Locate the cell with the specified text and output its (X, Y) center coordinate. 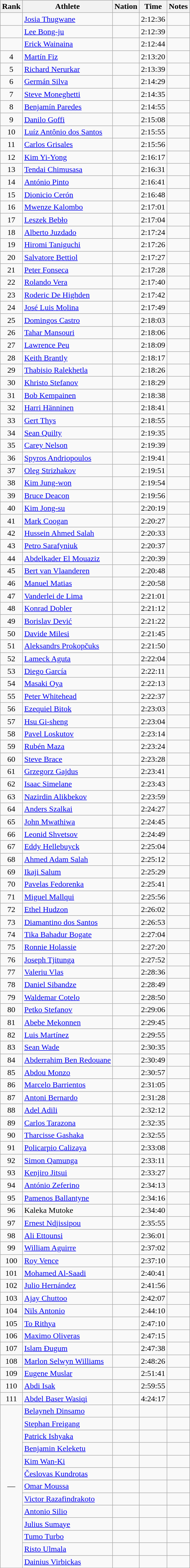
Kim Jung-won (68, 483)
Tahar Mansouri (68, 332)
94 (11, 1185)
5 (11, 69)
51 (11, 646)
Joseph Tjitunga (68, 960)
Antonio Silio (68, 1511)
Petro Sarafyniuk (68, 546)
87 (11, 1098)
4 (11, 57)
Abderrahim Ben Redouane (68, 1060)
Roy Vence (68, 1261)
9 (11, 119)
2:12:36 (153, 19)
100 (11, 1261)
97 (11, 1223)
75 (11, 947)
2:22:04 (153, 659)
Julius Sumaye (68, 1524)
2:41:56 (153, 1286)
86 (11, 1085)
76 (11, 960)
70 (11, 884)
2:15:56 (153, 144)
101 (11, 1273)
Khristo Stefanov (68, 383)
2:19:56 (153, 496)
31 (11, 395)
Eugene Muslar (68, 1374)
José Luis Molina (68, 307)
47 (11, 596)
Ethel Hudzon (68, 909)
33 (11, 420)
Rank (11, 7)
63 (11, 797)
15 (11, 195)
17 (11, 220)
Abdi Isak (68, 1386)
14 (11, 182)
Ernest Ndjissipou (68, 1223)
2:31:05 (153, 1085)
2:22:11 (153, 671)
Tumo Turbo (68, 1536)
90 (11, 1135)
2:28:50 (153, 997)
2:25:04 (153, 847)
Bert van Vlaanderen (68, 571)
Masaki Oya (68, 684)
2:13:39 (153, 69)
2:17:28 (153, 270)
2:40:41 (153, 1273)
2:21:12 (153, 609)
7 (11, 94)
2:18:29 (153, 383)
Miguel Mallqui (68, 897)
49 (11, 621)
Islam Ðugum (68, 1348)
2:21:22 (153, 621)
Policarpio Calizaya (68, 1148)
2:51:41 (153, 1374)
2:17:49 (153, 307)
2:16:17 (153, 157)
Martín Fiz (68, 57)
99 (11, 1248)
2:31:28 (153, 1098)
88 (11, 1110)
Gert Thys (68, 420)
Tharcisse Gashaka (68, 1135)
Grzegorz Gajdus (68, 772)
13 (11, 170)
77 (11, 972)
2:20:19 (153, 508)
Benjamin Keleketu (68, 1449)
2:15:08 (153, 119)
34 (11, 433)
Nation (126, 7)
William Aguirre (68, 1248)
António Zeferino (68, 1185)
Thabisio Ralekhetla (68, 370)
Luíz Antônio dos Santos (68, 132)
Erick Wainaina (68, 44)
Stephan Freigang (68, 1424)
2:33:08 (153, 1148)
2:23:24 (153, 746)
Hussein Ahmed Salah (68, 533)
Anders Szalkai (68, 809)
2:27:04 (153, 934)
Hsu Gi-sheng (68, 721)
Manuel Matias (68, 584)
Hiromi Taniguchi (68, 245)
Belayneh Dinsamo (68, 1411)
2:17:42 (153, 295)
Česlovas Kundrotas (68, 1474)
Aleksandrs Prokopčuks (68, 646)
48 (11, 609)
110 (11, 1386)
103 (11, 1298)
2:18:55 (153, 420)
21 (11, 270)
Mwenze Kalombo (68, 207)
91 (11, 1148)
62 (11, 784)
Carlos Tarazona (68, 1123)
45 (11, 571)
Dionicio Cerón (68, 195)
Harri Hänninen (68, 408)
18 (11, 232)
2:19:35 (153, 433)
2:32:55 (153, 1135)
74 (11, 934)
2:20:58 (153, 584)
2:25:56 (153, 897)
72 (11, 909)
2:23:43 (153, 784)
2:30:57 (153, 1072)
41 (11, 521)
2:18:06 (153, 332)
Dainius Virbickas (68, 1561)
58 (11, 734)
105 (11, 1323)
2:37:02 (153, 1248)
29 (11, 370)
2:17:26 (153, 245)
56 (11, 709)
Lee Bong-ju (68, 32)
2:18:03 (153, 320)
Ronnie Holassie (68, 947)
16 (11, 207)
37 (11, 470)
Vanderlei de Lima (68, 596)
2:25:29 (153, 872)
Time (153, 7)
111 (11, 1399)
2:23:41 (153, 772)
Leonid Shvetsov (68, 834)
109 (11, 1374)
2:20:37 (153, 546)
2:17:27 (153, 257)
Omar Moussa (68, 1486)
Maximo Oliveras (68, 1336)
26 (11, 332)
Mohamed Al-Saadi (68, 1273)
66 (11, 834)
2:48:26 (153, 1361)
44 (11, 558)
64 (11, 809)
2:25:41 (153, 884)
2:21:45 (153, 634)
Luis Martínez (68, 1035)
2:30:35 (153, 1047)
Isaac Simelane (68, 784)
68 (11, 859)
38 (11, 483)
8 (11, 107)
2:29:55 (153, 1035)
Valeriu Vlas (68, 972)
Carey Nelson (68, 445)
79 (11, 997)
81 (11, 1022)
Tika Bahadur Bogate (68, 934)
Salvatore Bettiol (68, 257)
2:32:35 (153, 1123)
John Mwathiwa (68, 822)
2:32:12 (153, 1110)
Sean Wade (68, 1047)
19 (11, 245)
Alberto Juzdado (68, 232)
11 (11, 144)
104 (11, 1311)
46 (11, 584)
78 (11, 985)
António Pinto (68, 182)
6 (11, 82)
2:20:39 (153, 558)
Victor Razafindrakoto (68, 1499)
2:23:28 (153, 759)
60 (11, 759)
42 (11, 533)
Nazirdin Alikbekov (68, 797)
2:12:44 (153, 44)
Daniel Sibandze (68, 985)
50 (11, 634)
59 (11, 746)
Bruce Deacon (68, 496)
Kenjiro Jitsui (68, 1173)
Kim Wan-Ki (68, 1461)
83 (11, 1047)
2:17:24 (153, 232)
2:28:49 (153, 985)
Lawrence Peu (68, 345)
2:16:41 (153, 182)
30 (11, 383)
2:12:39 (153, 32)
2:23:59 (153, 797)
54 (11, 684)
Kaleka Mutoke (68, 1211)
Eddy Hellebuyck (68, 847)
2:18:17 (153, 357)
2:34:13 (153, 1185)
2:33:11 (153, 1160)
2:18:26 (153, 370)
— (11, 1487)
Kim Jong-su (68, 508)
2:19:41 (153, 458)
Peter Whitehead (68, 696)
24 (11, 307)
Peter Fonseca (68, 270)
2:59:55 (153, 1386)
Abebe Mekonnen (68, 1022)
2:16:48 (153, 195)
2:47:38 (153, 1348)
43 (11, 546)
20 (11, 257)
Ajay Chuttoo (68, 1298)
102 (11, 1286)
Pamenos Ballantyne (68, 1198)
2:27:20 (153, 947)
Leszek Bebło (68, 220)
Diamantino dos Santos (68, 922)
Abdel Baser Wasiqi (68, 1399)
Richard Nerurkar (68, 69)
Athlete (68, 7)
107 (11, 1348)
2:20:33 (153, 533)
108 (11, 1361)
36 (11, 458)
2:20:27 (153, 521)
Risto Ulmala (68, 1549)
Domingos Castro (68, 320)
2:34:40 (153, 1211)
Rolando Vera (68, 282)
Benjamín Paredes (68, 107)
2:19:54 (153, 483)
2:44:10 (153, 1311)
Rubén Maza (68, 746)
Abdelkader El Mouaziz (68, 558)
22 (11, 282)
Abdou Monzo (68, 1072)
69 (11, 872)
2:14:29 (153, 82)
80 (11, 1010)
2:34:16 (153, 1198)
61 (11, 772)
25 (11, 320)
Mark Coogan (68, 521)
2:19:51 (153, 470)
Steve Moneghetti (68, 94)
12 (11, 157)
2:22:13 (153, 684)
57 (11, 721)
67 (11, 847)
2:30:49 (153, 1060)
2:18:38 (153, 395)
84 (11, 1060)
2:17:01 (153, 207)
32 (11, 408)
Pavel Loskutov (68, 734)
Julio Hernández (68, 1286)
Konrad Dobler (68, 609)
55 (11, 696)
Petko Stefanov (68, 1010)
2:29:45 (153, 1022)
2:47:10 (153, 1323)
Danilo Goffi (68, 119)
Borislav Dević (68, 621)
82 (11, 1035)
2:24:49 (153, 834)
35 (11, 445)
Josia Thugwane (68, 19)
Ikaji Salum (68, 872)
Tendai Chimusasa (68, 170)
2:17:04 (153, 220)
2:29:06 (153, 1010)
27 (11, 345)
2:18:41 (153, 408)
2:26:53 (153, 922)
2:33:27 (153, 1173)
2:16:31 (153, 170)
39 (11, 496)
Bob Kempainen (68, 395)
Pavelas Fedorenka (68, 884)
Antoni Bernardo (68, 1098)
92 (11, 1160)
53 (11, 671)
2:18:09 (153, 345)
2:23:03 (153, 709)
2:24:27 (153, 809)
Lameck Aguta (68, 659)
40 (11, 508)
2:24:45 (153, 822)
Marcelo Barrientos (68, 1085)
95 (11, 1198)
23 (11, 295)
52 (11, 659)
2:23:14 (153, 734)
2:21:01 (153, 596)
2:22:37 (153, 696)
2:25:12 (153, 859)
93 (11, 1173)
Ali Ettounsi (68, 1236)
Nils Antonio (68, 1311)
Ahmed Adam Salah (68, 859)
2:26:02 (153, 909)
2:13:20 (153, 57)
Steve Brace (68, 759)
Diego García (68, 671)
28 (11, 357)
2:28:36 (153, 972)
65 (11, 822)
Adel Adili (68, 1110)
2:15:55 (153, 132)
2:42:07 (153, 1298)
96 (11, 1211)
4:24:17 (153, 1399)
2:14:35 (153, 94)
Germán Silva (68, 82)
Carlos Grisales (68, 144)
98 (11, 1236)
Waldemar Cotelo (68, 997)
2:36:01 (153, 1236)
85 (11, 1072)
2:19:39 (153, 445)
2:35:55 (153, 1223)
Keith Brantly (68, 357)
Spyros Andriopoulos (68, 458)
Oleg Strizhakov (68, 470)
2:27:52 (153, 960)
2:37:10 (153, 1261)
89 (11, 1123)
To Rithya (68, 1323)
2:14:55 (153, 107)
Simon Qamunga (68, 1160)
Patrick Ishyaka (68, 1436)
106 (11, 1336)
2:21:50 (153, 646)
Marlon Selwyn Williams (68, 1361)
Kim Yi-Yong (68, 157)
Roderic De Highden (68, 295)
10 (11, 132)
2:23:04 (153, 721)
2:17:40 (153, 282)
71 (11, 897)
Davide Milesi (68, 634)
Sean Quilty (68, 433)
2:20:48 (153, 571)
73 (11, 922)
Notes (178, 7)
2:47:15 (153, 1336)
Ezequiel Bitok (68, 709)
